Detect which cell encompasses the target text, then output its [x, y] center coordinate. 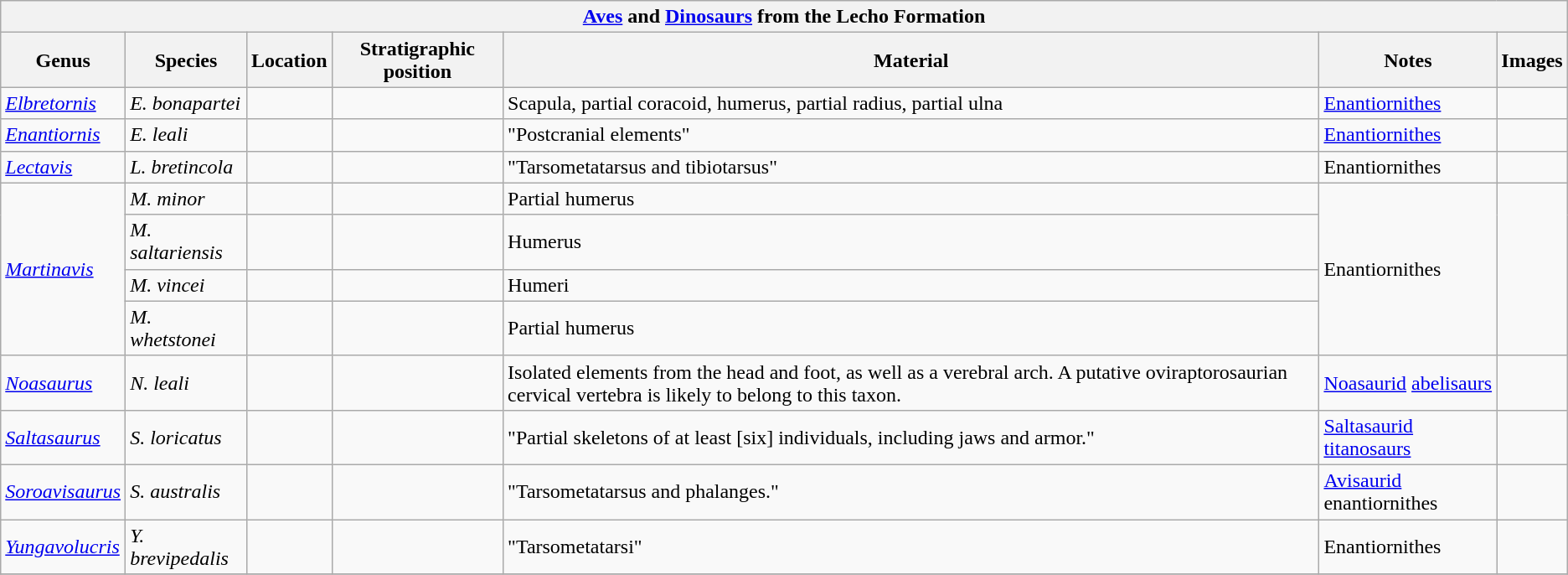
"Tarsometatarsus and tibiotarsus" [911, 167]
S. australis [186, 491]
"Tarsometatarsus and phalanges." [911, 491]
S. loricatus [186, 438]
M. minor [186, 199]
Location [289, 60]
Y. brevipedalis [186, 547]
Martinavis [64, 269]
Genus [64, 60]
Scapula, partial coracoid, humerus, partial radius, partial ulna [911, 103]
Species [186, 60]
M. whetstonei [186, 329]
M. vincei [186, 285]
"Tarsometatarsi" [911, 547]
Notes [1408, 60]
Stratigraphic position [417, 60]
N. leali [186, 382]
Humeri [911, 285]
Noasaurus [64, 382]
Saltasaurus [64, 438]
M. saltariensis [186, 241]
"Postcranial elements" [911, 135]
Humerus [911, 241]
Aves and Dinosaurs from the Lecho Formation [784, 17]
E. leali [186, 135]
Lectavis [64, 167]
Material [911, 60]
Yungavolucris [64, 547]
Noasaurid abelisaurs [1408, 382]
Elbretornis [64, 103]
E. bonapartei [186, 103]
Soroavisaurus [64, 491]
Saltasaurid titanosaurs [1408, 438]
Images [1532, 60]
"Partial skeletons of at least [six] individuals, including jaws and armor." [911, 438]
Avisaurid enantiornithes [1408, 491]
Enantiornis [64, 135]
L. bretincola [186, 167]
